Search for the cell housing the specified text and yield its (X, Y) center coordinate. 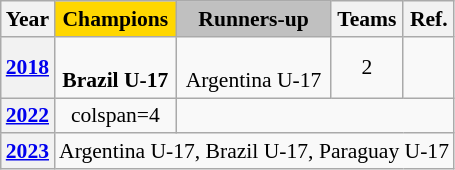
colspan=4 (116, 116)
Brazil U-17 (116, 68)
Runners-up (254, 19)
2 (366, 68)
2018 (28, 68)
Year (28, 19)
Champions (116, 19)
2023 (28, 152)
Argentina U-17 (254, 68)
Ref. (428, 19)
Argentina U-17, Brazil U-17, Paraguay U-17 (254, 152)
Teams (366, 19)
2022 (28, 116)
